For the text-containing cell, return its midpoint in (X, Y) coordinate format. 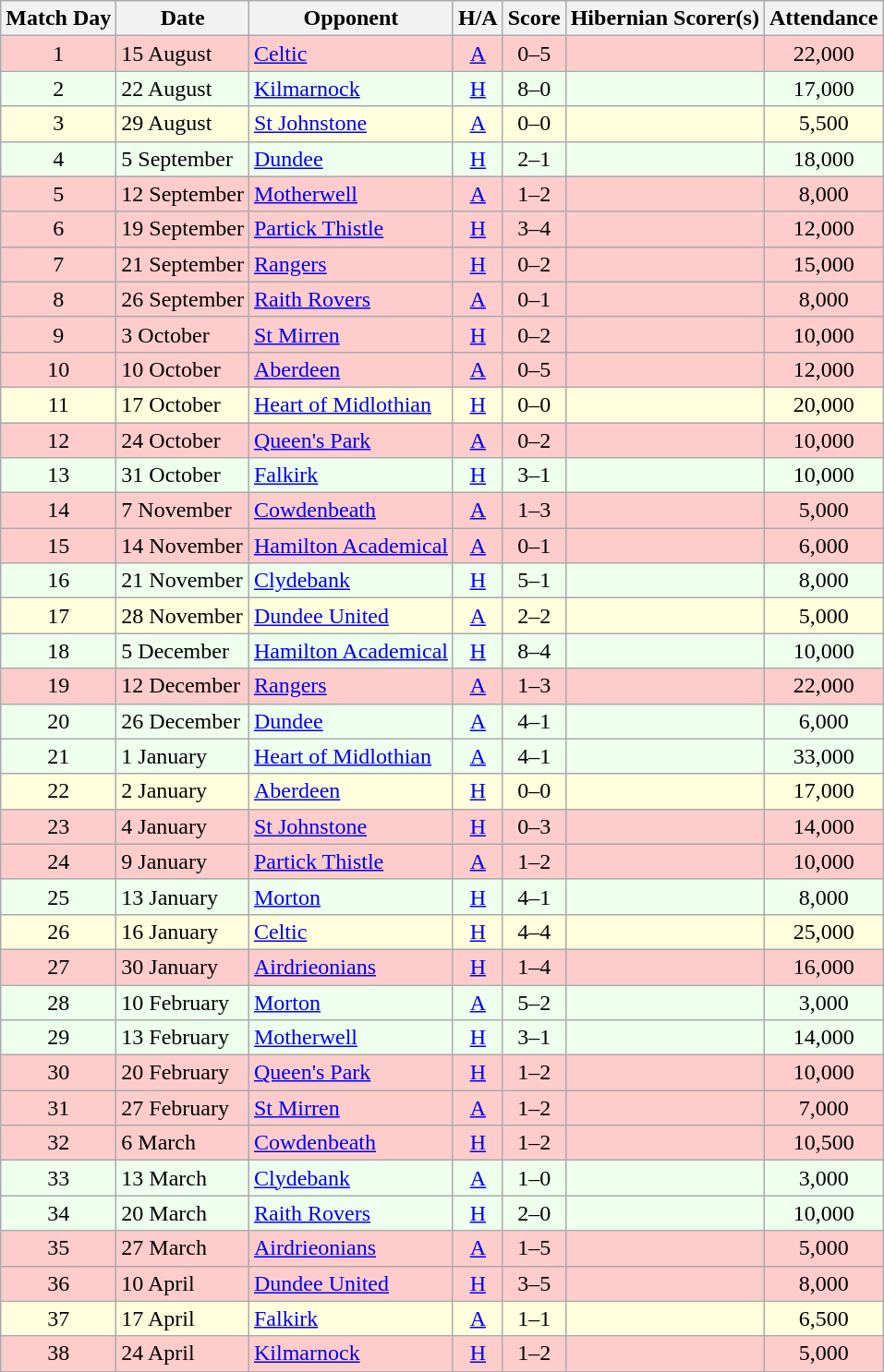
24 (59, 861)
31 October (183, 475)
4 (59, 159)
8–4 (534, 651)
7 (59, 264)
28 November (183, 616)
3–4 (534, 229)
32 (59, 1143)
16,000 (823, 967)
20 February (183, 1073)
13 March (183, 1178)
1–5 (534, 1248)
28 (59, 1002)
16 January (183, 932)
25,000 (823, 932)
36 (59, 1283)
H/A (478, 18)
1–4 (534, 967)
22 August (183, 89)
29 August (183, 124)
2 (59, 89)
2–0 (534, 1213)
17 October (183, 404)
37 (59, 1318)
7,000 (823, 1108)
16 (59, 581)
4 January (183, 826)
5–1 (534, 581)
Date (183, 18)
14 (59, 511)
15,000 (823, 264)
21 (59, 756)
5 September (183, 159)
23 (59, 826)
6 March (183, 1143)
2–1 (534, 159)
25 (59, 897)
Attendance (823, 18)
18 (59, 651)
11 (59, 404)
24 April (183, 1354)
8 (59, 299)
15 (59, 546)
12 (59, 440)
2–2 (534, 616)
33 (59, 1178)
21 November (183, 581)
7 November (183, 511)
6 (59, 229)
17 April (183, 1318)
3 (59, 124)
10 April (183, 1283)
1 (59, 54)
9 (59, 334)
33,000 (823, 756)
2 January (183, 791)
5,500 (823, 124)
10,500 (823, 1143)
27 March (183, 1248)
15 August (183, 54)
27 (59, 967)
1 January (183, 756)
14 November (183, 546)
1–0 (534, 1178)
34 (59, 1213)
5–2 (534, 1002)
22 (59, 791)
29 (59, 1038)
12 September (183, 194)
5 (59, 194)
10 October (183, 369)
30 January (183, 967)
3–5 (534, 1283)
13 February (183, 1038)
10 February (183, 1002)
0–3 (534, 826)
18,000 (823, 159)
6,500 (823, 1318)
38 (59, 1354)
17 (59, 616)
Match Day (59, 18)
1–1 (534, 1318)
Opponent (351, 18)
4–4 (534, 932)
19 (59, 686)
8–0 (534, 89)
12 December (183, 686)
31 (59, 1108)
26 (59, 932)
19 September (183, 229)
30 (59, 1073)
20 (59, 721)
5 December (183, 651)
20 March (183, 1213)
Hibernian Scorer(s) (665, 18)
26 September (183, 299)
10 (59, 369)
20,000 (823, 404)
35 (59, 1248)
3 October (183, 334)
13 (59, 475)
21 September (183, 264)
Score (534, 18)
9 January (183, 861)
26 December (183, 721)
27 February (183, 1108)
24 October (183, 440)
13 January (183, 897)
